Scan for the cell matching the given text and deliver its (x, y) coordinate at center. 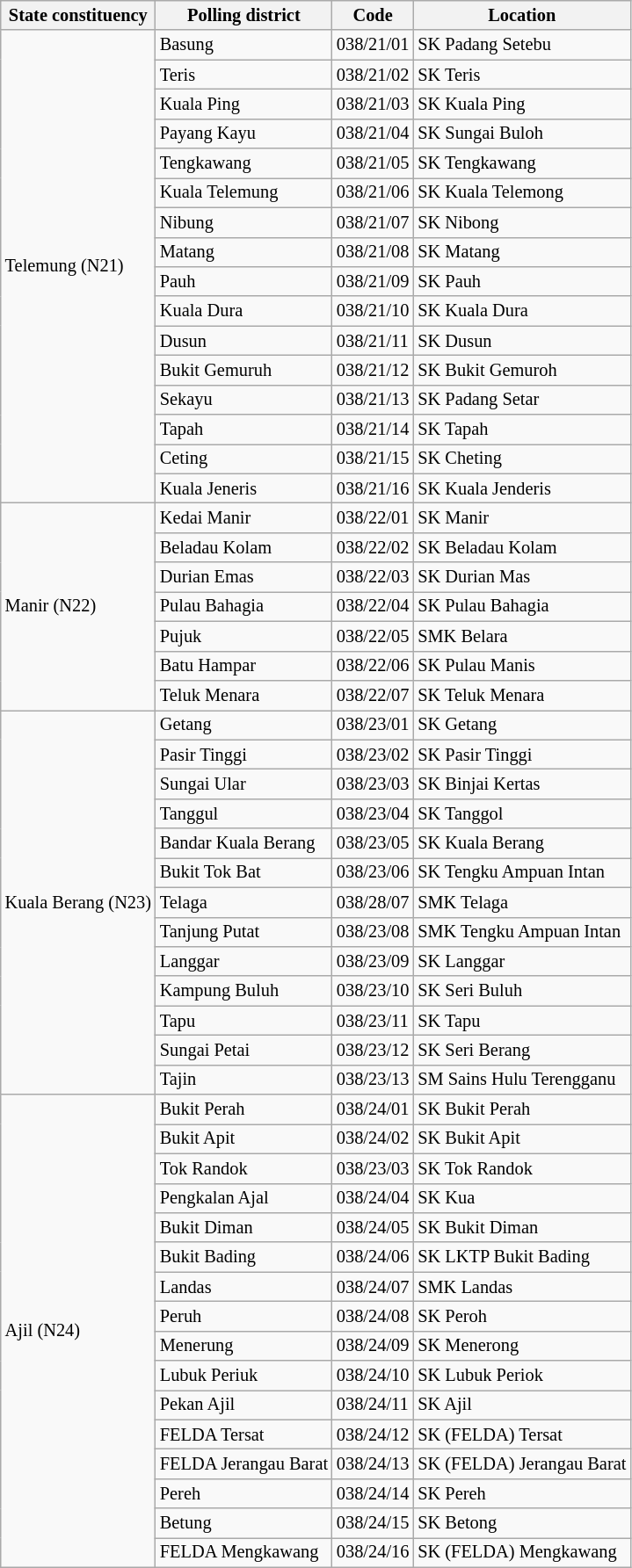
SK Seri Berang (522, 1050)
SK Tapu (522, 1021)
Tapu (244, 1021)
Location (522, 15)
Bukit Gemuruh (244, 370)
038/24/12 (373, 1434)
SK Bukit Apit (522, 1138)
SK (FELDA) Mengkawang (522, 1552)
SK Binjai Kertas (522, 784)
SK Sungai Buloh (522, 134)
Ceting (244, 459)
Ajil (N24) (78, 1331)
SMK Telaga (522, 902)
Landas (244, 1287)
038/22/06 (373, 666)
038/22/07 (373, 695)
Peruh (244, 1316)
SK Bukit Perah (522, 1109)
038/23/01 (373, 725)
038/24/05 (373, 1227)
SMK Landas (522, 1287)
Payang Kayu (244, 134)
Manir (N22) (78, 606)
SK Cheting (522, 459)
038/22/02 (373, 547)
SK (FELDA) Tersat (522, 1434)
SK Durian Mas (522, 577)
038/24/10 (373, 1376)
Bukit Bading (244, 1257)
SK Pulau Bahagia (522, 606)
Kuala Telemung (244, 192)
SK Padang Setar (522, 400)
Bukit Tok Bat (244, 872)
Tanggul (244, 813)
Betung (244, 1523)
SK Beladau Kolam (522, 547)
038/21/04 (373, 134)
FELDA Tersat (244, 1434)
038/28/07 (373, 902)
SK Tanggol (522, 813)
SMK Belara (522, 636)
038/21/08 (373, 252)
SK Kuala Ping (522, 104)
SM Sains Hulu Terengganu (522, 1080)
038/21/07 (373, 222)
038/24/11 (373, 1405)
038/23/04 (373, 813)
SK Nibong (522, 222)
Pauh (244, 281)
State constituency (78, 15)
SK Ajil (522, 1405)
038/23/06 (373, 872)
Bukit Perah (244, 1109)
SK Tapah (522, 430)
SK Padang Setebu (522, 45)
Kuala Berang (N23) (78, 902)
Bukit Diman (244, 1227)
Dusun (244, 341)
Pengkalan Ajal (244, 1198)
SK Bukit Diman (522, 1227)
038/24/15 (373, 1523)
038/24/02 (373, 1138)
Kampung Buluh (244, 991)
Tajin (244, 1080)
Batu Hampar (244, 666)
Kuala Ping (244, 104)
Pujuk (244, 636)
SK Teluk Menara (522, 695)
038/23/10 (373, 991)
SK Peroh (522, 1316)
Kuala Jeneris (244, 488)
SK Seri Buluh (522, 991)
SK Kua (522, 1198)
Tok Randok (244, 1168)
Pulau Bahagia (244, 606)
Menerung (244, 1346)
038/23/11 (373, 1021)
038/21/11 (373, 341)
Pereh (244, 1493)
Tapah (244, 430)
SK Tengku Ampuan Intan (522, 872)
038/21/10 (373, 311)
038/21/01 (373, 45)
SK Teris (522, 75)
Teris (244, 75)
SK Pulau Manis (522, 666)
Tengkawang (244, 163)
038/22/03 (373, 577)
SK Dusun (522, 341)
038/24/04 (373, 1198)
Sekayu (244, 400)
038/21/09 (373, 281)
Getang (244, 725)
Beladau Kolam (244, 547)
038/23/05 (373, 843)
SK Tok Randok (522, 1168)
Telemung (N21) (78, 266)
038/21/03 (373, 104)
SK Manir (522, 517)
Polling district (244, 15)
Pekan Ajil (244, 1405)
FELDA Jerangau Barat (244, 1464)
Lubuk Periuk (244, 1376)
038/24/16 (373, 1552)
038/21/12 (373, 370)
SK Pasir Tinggi (522, 755)
SK (FELDA) Jerangau Barat (522, 1464)
038/24/14 (373, 1493)
Pasir Tinggi (244, 755)
038/22/05 (373, 636)
038/21/14 (373, 430)
SK Kuala Berang (522, 843)
038/23/02 (373, 755)
Nibung (244, 222)
Bandar Kuala Berang (244, 843)
038/24/06 (373, 1257)
038/24/07 (373, 1287)
Telaga (244, 902)
038/21/02 (373, 75)
038/23/08 (373, 932)
038/21/05 (373, 163)
SK Getang (522, 725)
SK Tengkawang (522, 163)
038/23/13 (373, 1080)
038/23/12 (373, 1050)
038/24/13 (373, 1464)
Code (373, 15)
038/24/08 (373, 1316)
038/21/16 (373, 488)
SK Langgar (522, 961)
FELDA Mengkawang (244, 1552)
038/24/01 (373, 1109)
SK LKTP Bukit Bading (522, 1257)
038/23/09 (373, 961)
SK Menerong (522, 1346)
SK Pauh (522, 281)
038/21/06 (373, 192)
SK Matang (522, 252)
038/22/01 (373, 517)
Bukit Apit (244, 1138)
Sungai Ular (244, 784)
038/22/04 (373, 606)
Matang (244, 252)
Durian Emas (244, 577)
Kedai Manir (244, 517)
Teluk Menara (244, 695)
SK Pereh (522, 1493)
Tanjung Putat (244, 932)
038/21/15 (373, 459)
SK Kuala Telemong (522, 192)
SK Lubuk Periok (522, 1376)
Basung (244, 45)
SK Betong (522, 1523)
Sungai Petai (244, 1050)
038/24/09 (373, 1346)
Langgar (244, 961)
SMK Tengku Ampuan Intan (522, 932)
SK Bukit Gemuroh (522, 370)
038/21/13 (373, 400)
SK Kuala Jenderis (522, 488)
Kuala Dura (244, 311)
SK Kuala Dura (522, 311)
